Determine the [X, Y] coordinate at the center of the cell enclosing the given text.  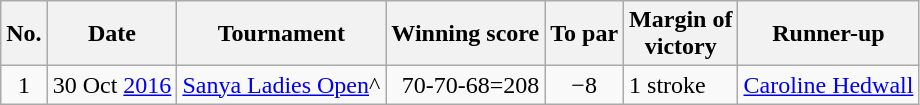
No. [24, 34]
1 [24, 85]
Winning score [466, 34]
Caroline Hedwall [828, 85]
Tournament [282, 34]
Margin ofvictory [681, 34]
Runner-up [828, 34]
70-70-68=208 [466, 85]
Date [112, 34]
1 stroke [681, 85]
To par [584, 34]
30 Oct 2016 [112, 85]
−8 [584, 85]
Sanya Ladies Open^ [282, 85]
